Identify which cell holds the provided text, then report its (x, y) central coordinate. 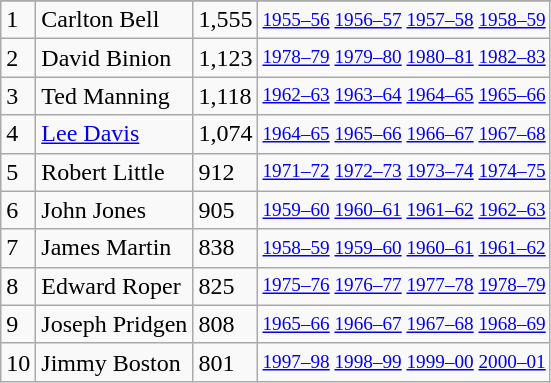
1,555 (226, 20)
1,074 (226, 134)
8 (18, 286)
David Binion (114, 58)
1978–79 1979–80 1980–81 1982–83 (404, 58)
1965–66 1966–67 1967–68 1968–69 (404, 324)
2 (18, 58)
Jimmy Boston (114, 362)
5 (18, 172)
Robert Little (114, 172)
Edward Roper (114, 286)
James Martin (114, 248)
Lee Davis (114, 134)
3 (18, 96)
Carlton Bell (114, 20)
John Jones (114, 210)
1955–56 1956–57 1957–58 1958–59 (404, 20)
808 (226, 324)
1962–63 1963–64 1964–65 1965–66 (404, 96)
1 (18, 20)
6 (18, 210)
1997–98 1998–99 1999–00 2000–01 (404, 362)
Ted Manning (114, 96)
Joseph Pridgen (114, 324)
905 (226, 210)
4 (18, 134)
10 (18, 362)
912 (226, 172)
9 (18, 324)
838 (226, 248)
1964–65 1965–66 1966–67 1967–68 (404, 134)
1958–59 1959–60 1960–61 1961–62 (404, 248)
1971–72 1972–73 1973–74 1974–75 (404, 172)
1,123 (226, 58)
1975–76 1976–77 1977–78 1978–79 (404, 286)
1,118 (226, 96)
801 (226, 362)
825 (226, 286)
7 (18, 248)
1959–60 1960–61 1961–62 1962–63 (404, 210)
